Identify which cell holds the provided text, then report its [x, y] central coordinate. 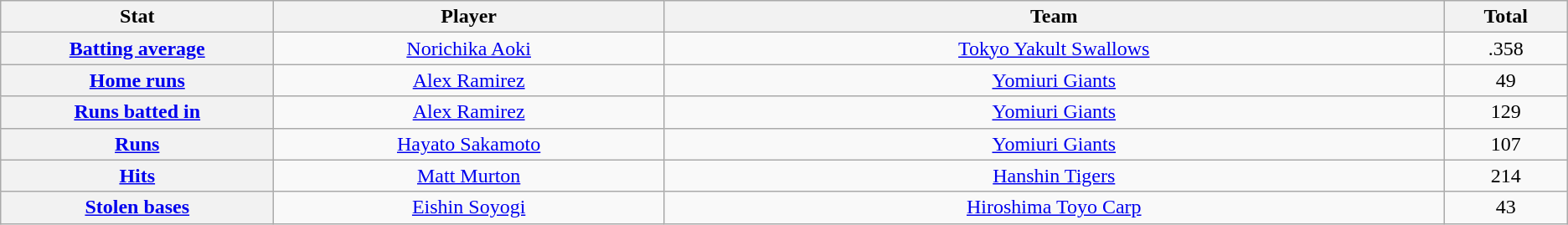
Hayato Sakamoto [469, 144]
Total [1506, 17]
Home runs [137, 80]
Norichika Aoki [469, 49]
.358 [1506, 49]
Eishin Soyogi [469, 207]
Batting average [137, 49]
Hiroshima Toyo Carp [1055, 207]
Team [1055, 17]
129 [1506, 112]
Stat [137, 17]
Stolen bases [137, 207]
Runs batted in [137, 112]
Player [469, 17]
Hits [137, 176]
107 [1506, 144]
Tokyo Yakult Swallows [1055, 49]
Runs [137, 144]
43 [1506, 207]
Matt Murton [469, 176]
Hanshin Tigers [1055, 176]
49 [1506, 80]
214 [1506, 176]
